Return (X, Y) of the center of cell containing provided text 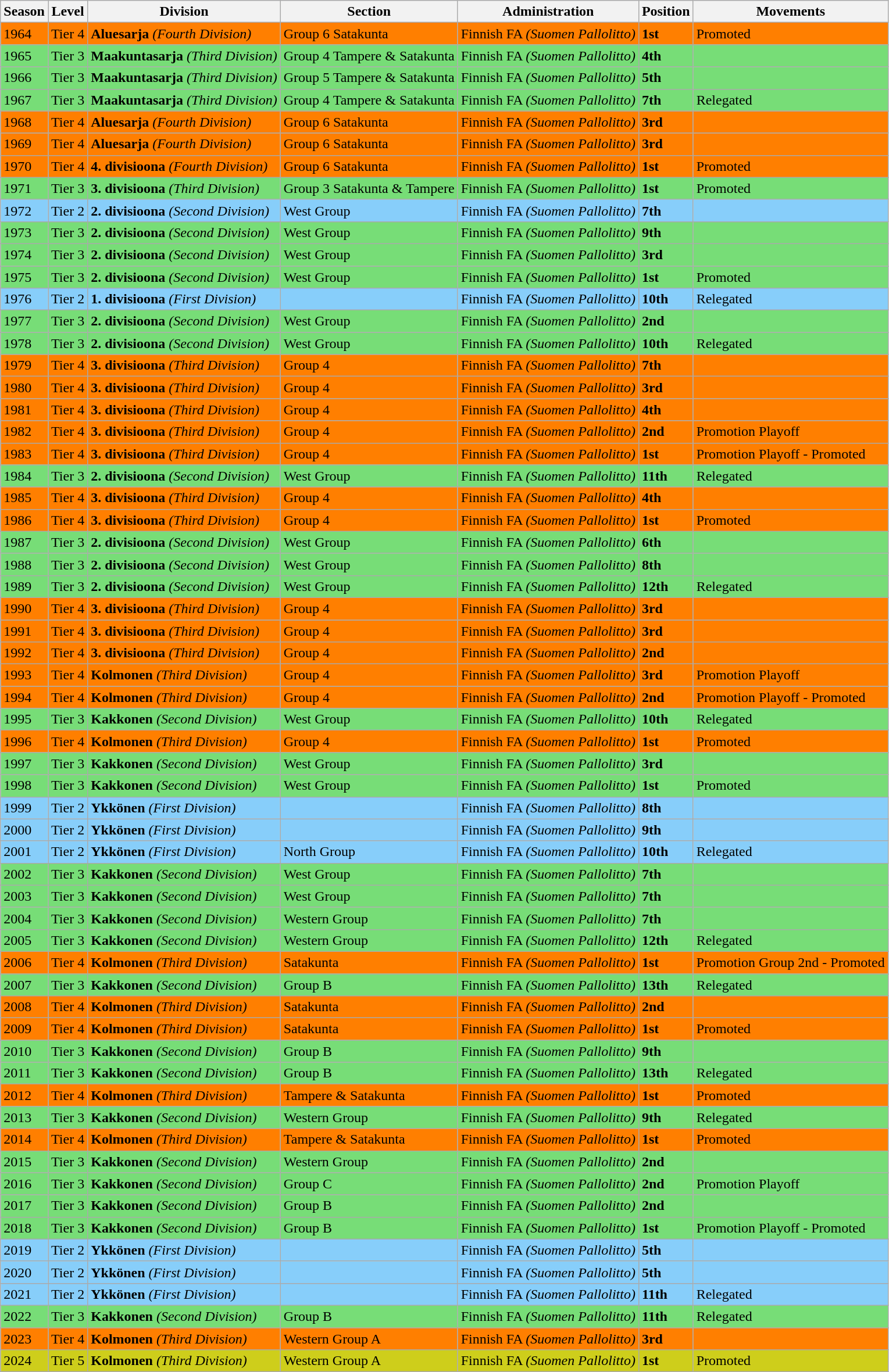
Season (24, 12)
2007 (24, 985)
1989 (24, 586)
1978 (24, 343)
2011 (24, 1073)
1986 (24, 520)
1975 (24, 277)
2012 (24, 1095)
1996 (24, 741)
Level (67, 12)
1965 (24, 56)
4. divisioona (Fourth Division) (184, 166)
2020 (24, 1272)
Group C (369, 1184)
6th (666, 542)
2018 (24, 1228)
1991 (24, 631)
1970 (24, 166)
2022 (24, 1316)
Promotion Group 2nd - Promoted (791, 962)
2006 (24, 962)
2016 (24, 1184)
Position (666, 12)
Group 3 Satakunta & Tampere (369, 188)
1995 (24, 719)
1982 (24, 432)
Division (184, 12)
1981 (24, 410)
1976 (24, 299)
Tier 5 (67, 1361)
Movements (791, 12)
1977 (24, 321)
1983 (24, 454)
1973 (24, 232)
2024 (24, 1361)
1985 (24, 498)
1994 (24, 697)
1997 (24, 764)
1993 (24, 675)
1971 (24, 188)
Section (369, 12)
2017 (24, 1206)
2019 (24, 1250)
1972 (24, 210)
1990 (24, 608)
2008 (24, 1007)
North Group (369, 852)
1966 (24, 78)
1992 (24, 653)
2023 (24, 1338)
2010 (24, 1051)
1974 (24, 255)
2004 (24, 918)
2001 (24, 852)
Administration (548, 12)
1968 (24, 122)
2021 (24, 1294)
1967 (24, 100)
2002 (24, 874)
2013 (24, 1117)
1984 (24, 476)
1998 (24, 786)
1988 (24, 564)
1969 (24, 144)
2000 (24, 830)
1987 (24, 542)
1. divisioona (First Division) (184, 299)
2009 (24, 1029)
2003 (24, 896)
2014 (24, 1140)
Group 5 Tampere & Satakunta (369, 78)
1980 (24, 388)
1964 (24, 34)
1999 (24, 808)
1979 (24, 366)
2005 (24, 940)
2015 (24, 1162)
